For the text-containing cell, return its midpoint in (X, Y) coordinate format. 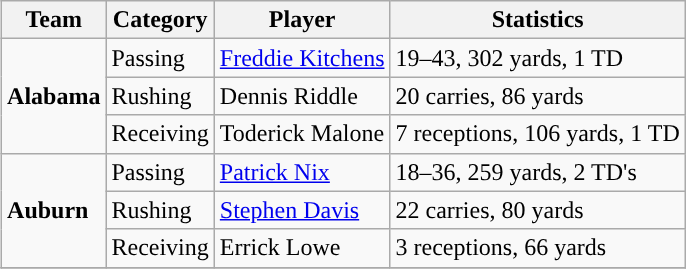
Team (54, 20)
Patrick Nix (302, 172)
19–43, 302 yards, 1 TD (538, 58)
20 carries, 86 yards (538, 96)
Statistics (538, 20)
7 receptions, 106 yards, 1 TD (538, 134)
Stephen Davis (302, 210)
18–36, 259 yards, 2 TD's (538, 172)
Auburn (54, 210)
Category (160, 20)
3 receptions, 66 yards (538, 248)
Alabama (54, 96)
Toderick Malone (302, 134)
Player (302, 20)
Dennis Riddle (302, 96)
Errick Lowe (302, 248)
Freddie Kitchens (302, 58)
22 carries, 80 yards (538, 210)
